Return [x, y] of the center of cell containing provided text 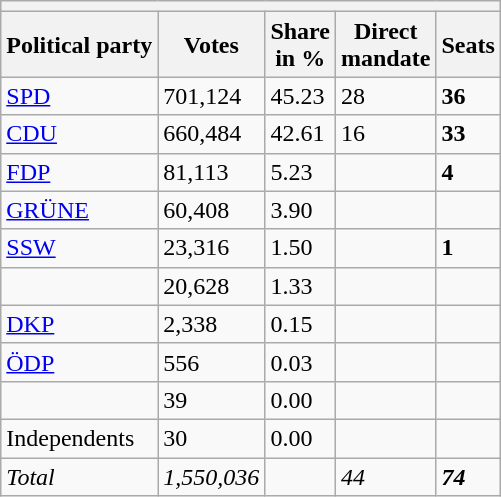
20,628 [212, 286]
39 [212, 400]
DKP [80, 324]
701,124 [212, 96]
0.03 [300, 362]
42.61 [300, 134]
Independents [80, 438]
CDU [80, 134]
74 [468, 477]
Sharein % [300, 44]
5.23 [300, 172]
33 [468, 134]
SSW [80, 248]
660,484 [212, 134]
Directmandate [385, 44]
1,550,036 [212, 477]
0.15 [300, 324]
28 [385, 96]
60,408 [212, 210]
23,316 [212, 248]
2,338 [212, 324]
Total [80, 477]
16 [385, 134]
SPD [80, 96]
1.50 [300, 248]
FDP [80, 172]
45.23 [300, 96]
556 [212, 362]
4 [468, 172]
44 [385, 477]
81,113 [212, 172]
30 [212, 438]
36 [468, 96]
3.90 [300, 210]
ÖDP [80, 362]
1.33 [300, 286]
1 [468, 248]
Votes [212, 44]
Political party [80, 44]
Seats [468, 44]
GRÜNE [80, 210]
